Pinpoint the cell where the given text exists, returning its [x, y] midpoint coordinate. 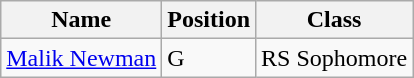
Name [82, 20]
RS Sophomore [334, 58]
Malik Newman [82, 58]
Position [209, 20]
Class [334, 20]
G [209, 58]
